From the cell containing the given text, extract its center point as (X, Y) coordinate. 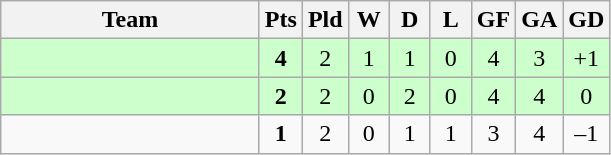
GA (540, 20)
W (368, 20)
L (450, 20)
GD (586, 20)
–1 (586, 134)
Pts (280, 20)
+1 (586, 58)
Team (130, 20)
D (410, 20)
GF (493, 20)
Pld (325, 20)
